Capture the cell that displays the provided text and extract its (x, y) central coordinate. 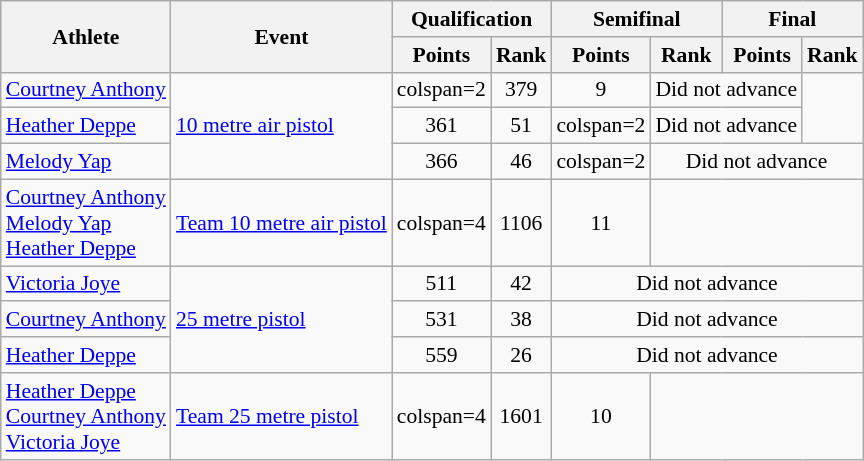
Team 25 metre pistol (282, 416)
1106 (522, 222)
366 (442, 162)
Final (792, 19)
Team 10 metre air pistol (282, 222)
25 metre pistol (282, 320)
Melody Yap (86, 162)
361 (442, 126)
Heather Deppe Courtney Anthony Victoria Joye (86, 416)
Qualification (472, 19)
10 metre air pistol (282, 126)
Athlete (86, 36)
1601 (522, 416)
42 (522, 284)
Event (282, 36)
51 (522, 126)
26 (522, 355)
10 (600, 416)
Courtney Anthony Melody Yap Heather Deppe (86, 222)
531 (442, 320)
46 (522, 162)
9 (600, 90)
Victoria Joye (86, 284)
38 (522, 320)
379 (522, 90)
11 (600, 222)
511 (442, 284)
559 (442, 355)
Semifinal (636, 19)
